Detect which cell encompasses the target text, then output its [x, y] center coordinate. 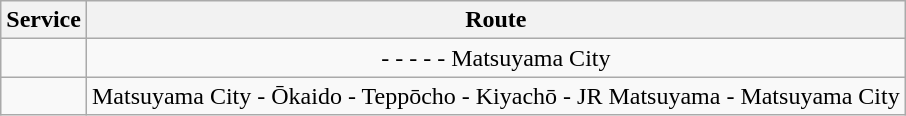
- - - - - Matsuyama City [496, 58]
Route [496, 20]
Service [44, 20]
Matsuyama City - Ōkaido - Teppōcho - Kiyachō - JR Matsuyama - Matsuyama City [496, 96]
